Return [x, y] of the center of cell containing provided text 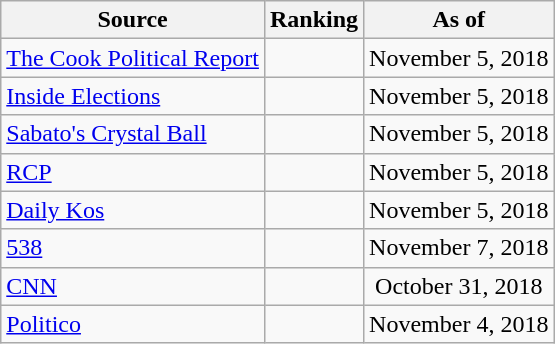
The Cook Political Report [133, 58]
Ranking [314, 20]
Politico [133, 324]
Inside Elections [133, 96]
538 [133, 248]
Source [133, 20]
November 7, 2018 [459, 248]
Daily Kos [133, 210]
November 4, 2018 [459, 324]
RCP [133, 172]
CNN [133, 286]
Sabato's Crystal Ball [133, 134]
October 31, 2018 [459, 286]
As of [459, 20]
